Extract the (x, y) coordinate from the center of the cell holding the provided text.  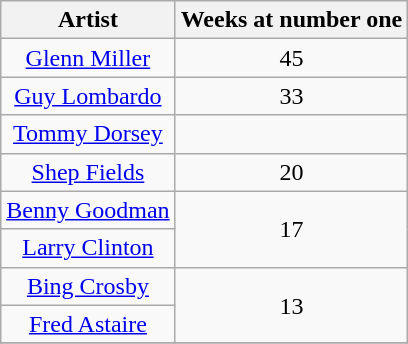
Benny Goodman (88, 210)
45 (292, 58)
Tommy Dorsey (88, 134)
20 (292, 172)
Shep Fields (88, 172)
33 (292, 96)
Guy Lombardo (88, 96)
Artist (88, 20)
Weeks at number one (292, 20)
Fred Astaire (88, 324)
Bing Crosby (88, 286)
13 (292, 305)
17 (292, 229)
Glenn Miller (88, 58)
Larry Clinton (88, 248)
